Detect which cell encompasses the target text, then output its [x, y] center coordinate. 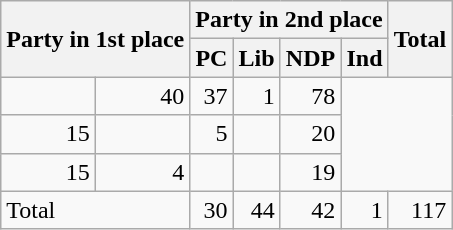
117 [420, 210]
Party in 1st place [96, 39]
Lib [256, 58]
NDP [310, 58]
20 [310, 134]
PC [212, 58]
5 [212, 134]
44 [256, 210]
40 [142, 96]
78 [310, 96]
42 [310, 210]
4 [142, 172]
30 [212, 210]
19 [310, 172]
Party in 2nd place [289, 20]
37 [212, 96]
Ind [364, 58]
